Find where the given text appears and provide that cell's center as [X, Y] coordinate. 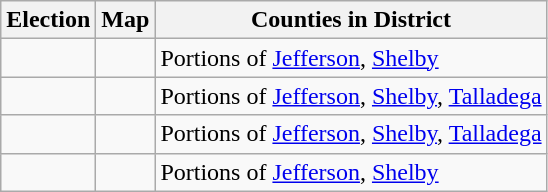
Election [48, 20]
Map [126, 20]
Counties in District [351, 20]
